Find where the given text appears and provide that cell's center as [X, Y] coordinate. 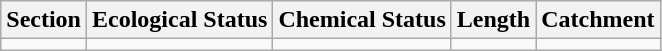
Length [493, 20]
Section [44, 20]
Chemical Status [362, 20]
Ecological Status [179, 20]
Catchment [598, 20]
